Identify which cell holds the provided text, then report its [x, y] central coordinate. 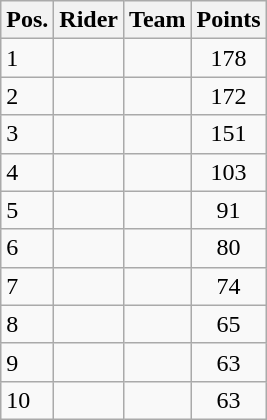
10 [28, 400]
Rider [89, 20]
Points [228, 20]
103 [228, 172]
8 [28, 324]
Team [158, 20]
3 [28, 134]
91 [228, 210]
151 [228, 134]
5 [28, 210]
74 [228, 286]
178 [228, 58]
6 [28, 248]
Pos. [28, 20]
80 [228, 248]
4 [28, 172]
2 [28, 96]
1 [28, 58]
65 [228, 324]
9 [28, 362]
7 [28, 286]
172 [228, 96]
